Output the (x, y) coordinate of the center of the cell containing the given text.  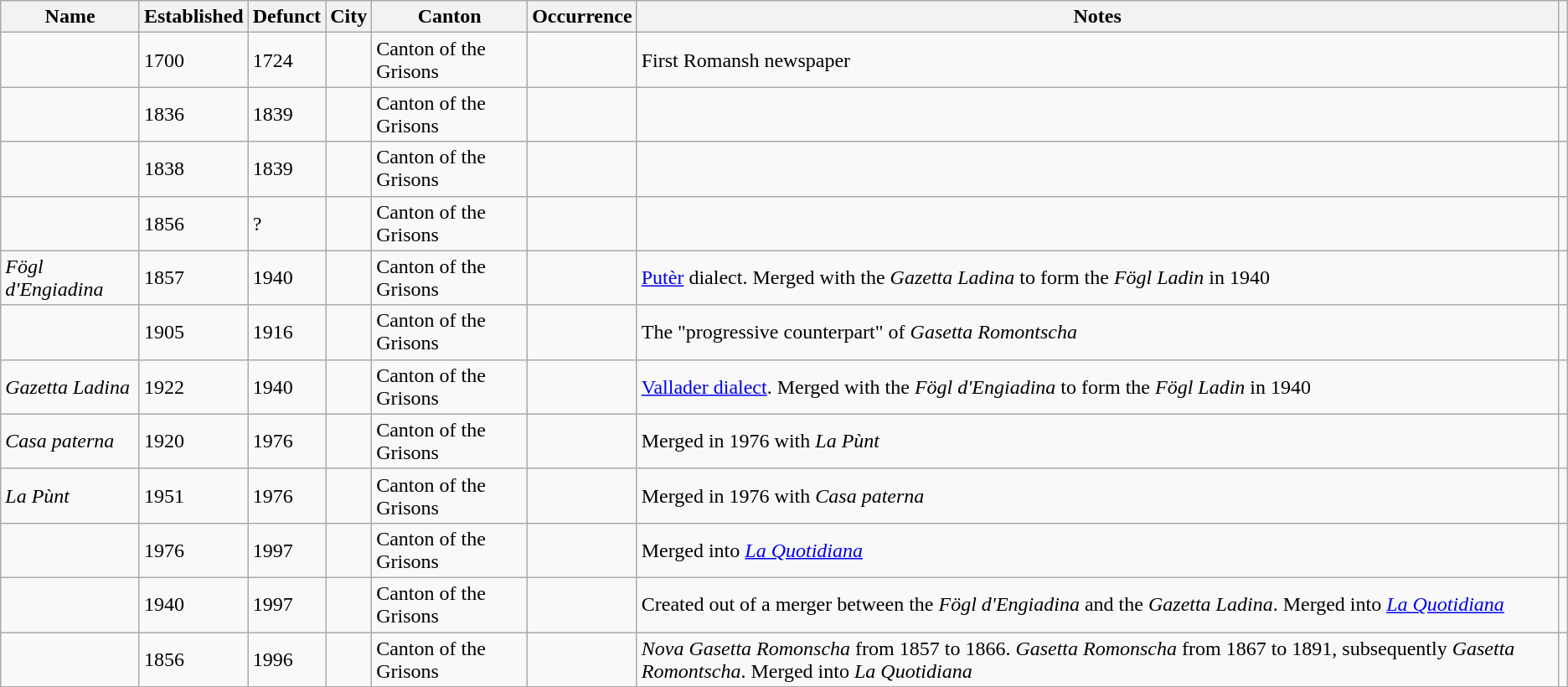
Putèr dialect. Merged with the Gazetta Ladina to form the Fögl Ladin in 1940 (1097, 278)
La Pùnt (70, 496)
1922 (193, 387)
1838 (193, 169)
Canton (450, 17)
Notes (1097, 17)
Defunct (286, 17)
1951 (193, 496)
? (286, 223)
Occurrence (583, 17)
1836 (193, 114)
Gazetta Ladina (70, 387)
1920 (193, 441)
Merged in 1976 with Casa paterna (1097, 496)
The "progressive counterpart" of Gasetta Romontscha (1097, 332)
Merged into La Quotidiana (1097, 550)
Nova Gasetta Romonscha from 1857 to 1866. Gasetta Romonscha from 1867 to 1891, subsequently Gasetta Romontscha. Merged into La Quotidiana (1097, 659)
Created out of a merger between the Fögl d'Engiadina and the Gazetta Ladina. Merged into La Quotidiana (1097, 605)
Casa paterna (70, 441)
City (348, 17)
1996 (286, 659)
Merged in 1976 with La Pùnt (1097, 441)
Established (193, 17)
1916 (286, 332)
Fögl d'Engiadina (70, 278)
Vallader dialect. Merged with the Fögl d'Engiadina to form the Fögl Ladin in 1940 (1097, 387)
1700 (193, 60)
1905 (193, 332)
1724 (286, 60)
1857 (193, 278)
First Romansh newspaper (1097, 60)
Name (70, 17)
